Detect which cell encompasses the target text, then output its (X, Y) center coordinate. 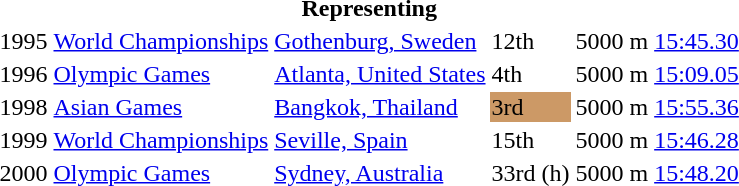
3rd (530, 107)
Atlanta, United States (380, 74)
Seville, Spain (380, 140)
15th (530, 140)
Olympic Games (161, 74)
4th (530, 74)
Bangkok, Thailand (380, 107)
12th (530, 41)
Asian Games (161, 107)
Gothenburg, Sweden (380, 41)
